Scan for the cell matching the given text and deliver its [X, Y] coordinate at center. 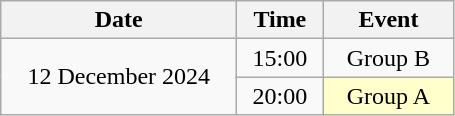
Group B [388, 58]
Date [119, 20]
20:00 [280, 96]
Group A [388, 96]
12 December 2024 [119, 77]
15:00 [280, 58]
Event [388, 20]
Time [280, 20]
